Detect which cell encompasses the target text, then output its (x, y) center coordinate. 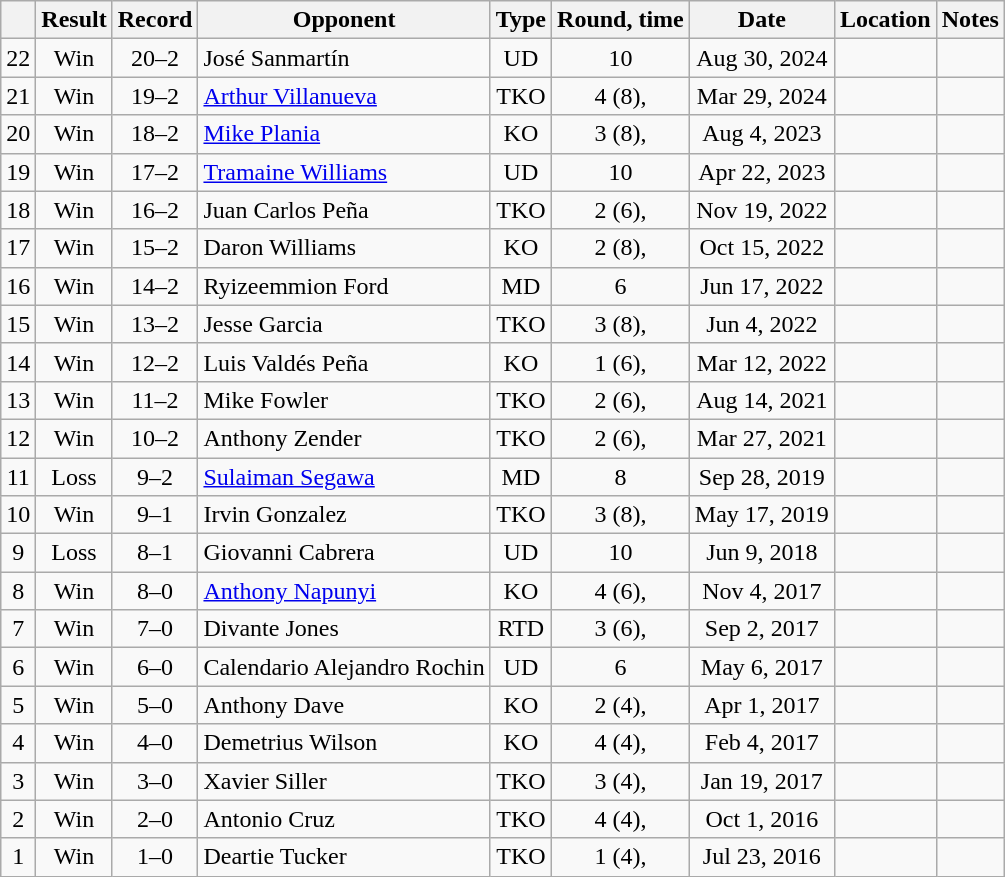
15 (18, 324)
Divante Jones (344, 629)
4–0 (155, 743)
Notes (970, 20)
17 (18, 248)
RTD (520, 629)
3 (6), (621, 629)
4 (6), (621, 591)
7 (18, 629)
9–1 (155, 515)
9 (18, 553)
Feb 4, 2017 (762, 743)
22 (18, 58)
Oct 15, 2022 (762, 248)
5–0 (155, 705)
Luis Valdés Peña (344, 362)
20–2 (155, 58)
Result (74, 20)
4 (8), (621, 96)
Demetrius Wilson (344, 743)
7–0 (155, 629)
Antonio Cruz (344, 819)
3 (18, 781)
5 (18, 705)
Jul 23, 2016 (762, 857)
Jesse Garcia (344, 324)
Jan 19, 2017 (762, 781)
Tramaine Williams (344, 172)
Sep 2, 2017 (762, 629)
Oct 1, 2016 (762, 819)
May 17, 2019 (762, 515)
Sep 28, 2019 (762, 477)
2 (18, 819)
1 (4), (621, 857)
3 (4), (621, 781)
16–2 (155, 210)
Jun 17, 2022 (762, 286)
11–2 (155, 400)
Nov 4, 2017 (762, 591)
1 (6), (621, 362)
12 (18, 438)
Aug 4, 2023 (762, 134)
Mar 27, 2021 (762, 438)
8–0 (155, 591)
José Sanmartín (344, 58)
Apr 22, 2023 (762, 172)
Type (520, 20)
Jun 4, 2022 (762, 324)
10–2 (155, 438)
Mike Fowler (344, 400)
Calendario Alejandro Rochin (344, 667)
15–2 (155, 248)
Mike Plania (344, 134)
14–2 (155, 286)
Anthony Napunyi (344, 591)
Arthur Villanueva (344, 96)
Mar 12, 2022 (762, 362)
Daron Williams (344, 248)
Ryizeemmion Ford (344, 286)
Opponent (344, 20)
Aug 14, 2021 (762, 400)
18 (18, 210)
11 (18, 477)
Location (885, 20)
Juan Carlos Peña (344, 210)
21 (18, 96)
12–2 (155, 362)
Round, time (621, 20)
19 (18, 172)
13–2 (155, 324)
9–2 (155, 477)
Giovanni Cabrera (344, 553)
Irvin Gonzalez (344, 515)
16 (18, 286)
2 (8), (621, 248)
3–0 (155, 781)
13 (18, 400)
May 6, 2017 (762, 667)
18–2 (155, 134)
2–0 (155, 819)
6–0 (155, 667)
Aug 30, 2024 (762, 58)
20 (18, 134)
Xavier Siller (344, 781)
Sulaiman Segawa (344, 477)
1–0 (155, 857)
Deartie Tucker (344, 857)
Anthony Zender (344, 438)
14 (18, 362)
Apr 1, 2017 (762, 705)
2 (4), (621, 705)
19–2 (155, 96)
8–1 (155, 553)
Record (155, 20)
17–2 (155, 172)
Anthony Dave (344, 705)
Nov 19, 2022 (762, 210)
4 (18, 743)
Mar 29, 2024 (762, 96)
1 (18, 857)
Date (762, 20)
Jun 9, 2018 (762, 553)
